Scan for the cell matching the given text and deliver its [X, Y] coordinate at center. 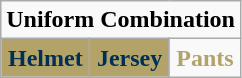
Jersey [130, 58]
Helmet [46, 58]
Uniform Combination [121, 20]
Pants [204, 58]
